Pinpoint the cell where the given text exists, returning its [x, y] midpoint coordinate. 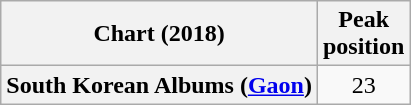
Peakposition [363, 34]
23 [363, 85]
Chart (2018) [160, 34]
South Korean Albums (Gaon) [160, 85]
